Return the (x, y) coordinate for the center point of the cell that contains the specified text.  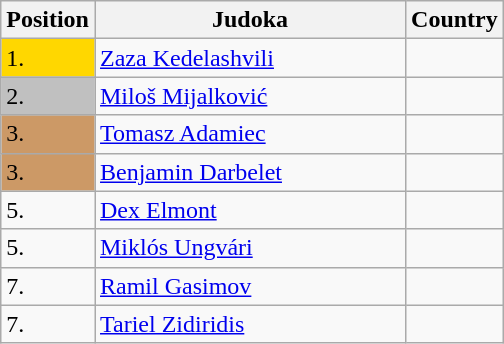
Position (48, 20)
Ramil Gasimov (250, 286)
Tariel Zidiridis (250, 324)
Benjamin Darbelet (250, 172)
Dex Elmont (250, 210)
Judoka (250, 20)
Country (455, 20)
2. (48, 96)
Tomasz Adamiec (250, 134)
Miloš Mijalković (250, 96)
1. (48, 58)
Miklós Ungvári (250, 248)
Zaza Kedelashvili (250, 58)
